Return the (X, Y) coordinate for the center point of the cell that contains the specified text.  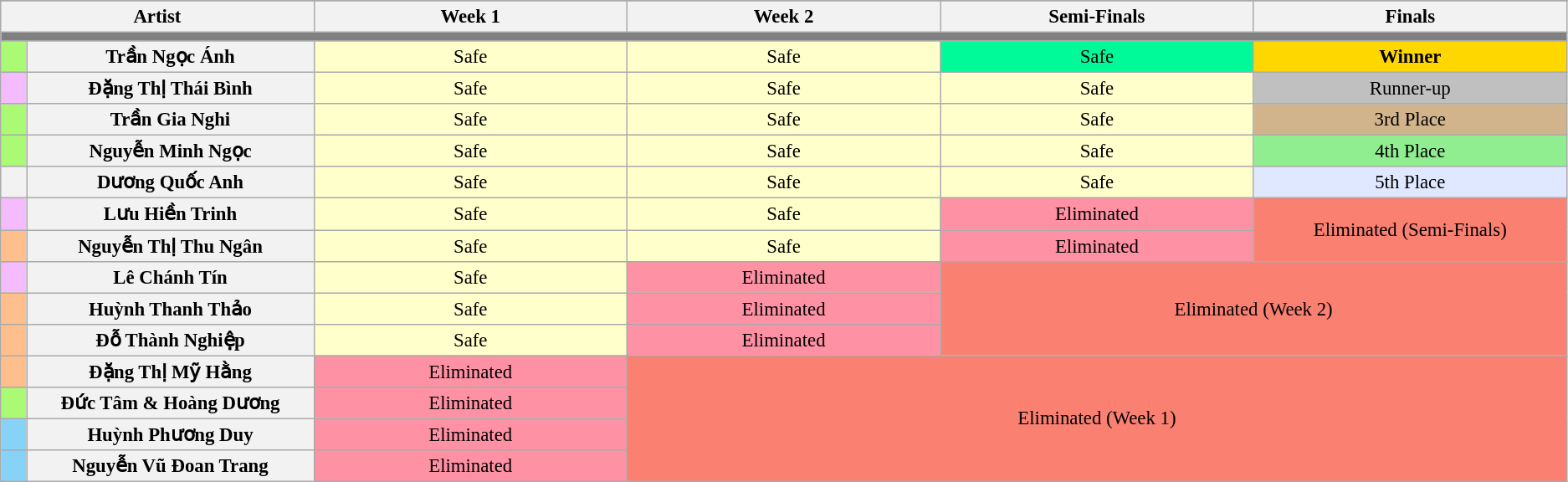
Artist (157, 17)
Eliminated (Semi-Finals) (1410, 229)
3rd Place (1410, 120)
Dương Quốc Anh (171, 183)
Week 2 (783, 17)
Finals (1410, 17)
Nguyễn Minh Ngọc (171, 151)
Lưu Hiền Trinh (171, 214)
Trần Gia Nghi (171, 120)
Runner-up (1410, 89)
Trần Ngọc Ánh (171, 57)
4th Place (1410, 151)
Đức Tâm & Hoàng Dương (171, 403)
Nguyễn Thị Thu Ngân (171, 246)
Eliminated (Week 2) (1253, 308)
Nguyễn Vũ Đoan Trang (171, 466)
Lê Chánh Tín (171, 277)
Week 1 (470, 17)
Winner (1410, 57)
Đỗ Thành Nghiệp (171, 340)
Huỳnh Phương Duy (171, 434)
5th Place (1410, 183)
Eliminated (Week 1) (1096, 418)
Đặng Thị Mỹ Hằng (171, 372)
Huỳnh Thanh Thảo (171, 309)
Đặng Thị Thái Bình (171, 89)
Semi-Finals (1097, 17)
